Identify which cell holds the provided text, then report its [x, y] central coordinate. 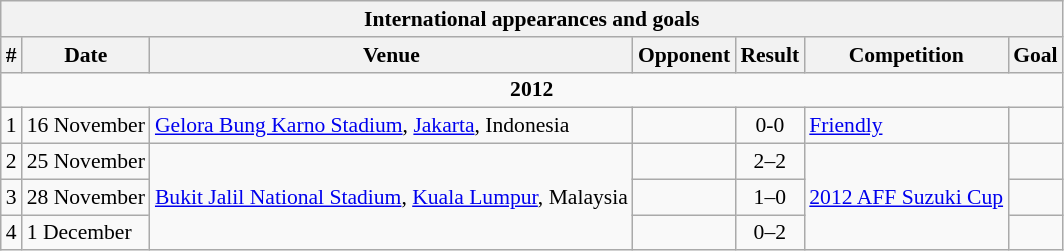
Opponent [684, 55]
16 November [86, 126]
Venue [392, 55]
2–2 [770, 162]
28 November [86, 197]
4 [12, 233]
1 December [86, 233]
1 [12, 126]
Result [770, 55]
Friendly [906, 126]
Goal [1036, 55]
1–0 [770, 197]
Competition [906, 55]
Gelora Bung Karno Stadium, Jakarta, Indonesia [392, 126]
2012 AFF Suzuki Cup [906, 198]
25 November [86, 162]
2 [12, 162]
2012 [532, 90]
Bukit Jalil National Stadium, Kuala Lumpur, Malaysia [392, 198]
# [12, 55]
International appearances and goals [532, 19]
Date [86, 55]
0-0 [770, 126]
3 [12, 197]
0–2 [770, 233]
